Output the (X, Y) coordinate of the center of the cell containing the given text.  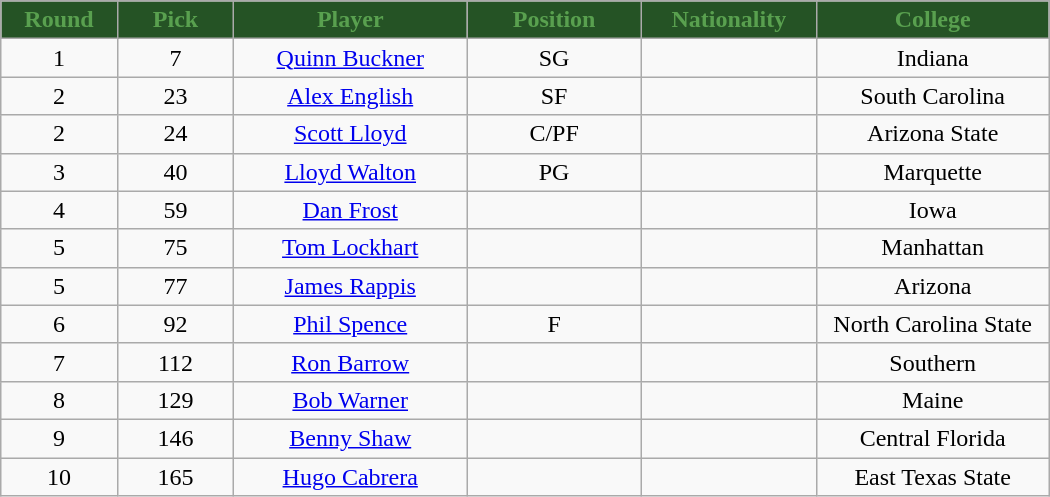
59 (175, 210)
SG (554, 58)
James Rappis (350, 286)
Position (554, 20)
Player (350, 20)
South Carolina (932, 96)
1 (59, 58)
College (932, 20)
4 (59, 210)
Benny Shaw (350, 438)
Arizona State (932, 134)
Round (59, 20)
Southern (932, 362)
Arizona (932, 286)
Marquette (932, 172)
112 (175, 362)
10 (59, 477)
Phil Spence (350, 324)
North Carolina State (932, 324)
Dan Frost (350, 210)
23 (175, 96)
East Texas State (932, 477)
Manhattan (932, 248)
Iowa (932, 210)
Indiana (932, 58)
8 (59, 400)
Lloyd Walton (350, 172)
C/PF (554, 134)
24 (175, 134)
Alex English (350, 96)
Central Florida (932, 438)
Pick (175, 20)
146 (175, 438)
165 (175, 477)
77 (175, 286)
Nationality (728, 20)
SF (554, 96)
Hugo Cabrera (350, 477)
40 (175, 172)
6 (59, 324)
Scott Lloyd (350, 134)
Maine (932, 400)
3 (59, 172)
9 (59, 438)
129 (175, 400)
92 (175, 324)
Ron Barrow (350, 362)
75 (175, 248)
Bob Warner (350, 400)
Tom Lockhart (350, 248)
Quinn Buckner (350, 58)
F (554, 324)
PG (554, 172)
